Capture the cell that displays the provided text and extract its [X, Y] central coordinate. 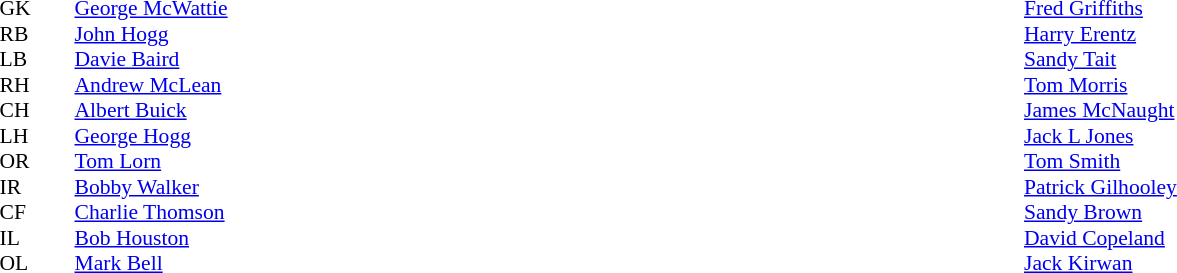
CH [19, 111]
RB [19, 34]
LB [19, 59]
IR [19, 187]
Harry Erentz [1100, 34]
James McNaught [1100, 111]
Tom Morris [1100, 85]
CF [19, 213]
Bob Houston [150, 238]
Charlie Thomson [150, 213]
IL [19, 238]
George Hogg [150, 136]
David Copeland [1100, 238]
Jack L Jones [1100, 136]
RH [19, 85]
Tom Smith [1100, 161]
LH [19, 136]
OR [19, 161]
Albert Buick [150, 111]
Tom Lorn [150, 161]
Andrew McLean [150, 85]
Sandy Tait [1100, 59]
Bobby Walker [150, 187]
Davie Baird [150, 59]
John Hogg [150, 34]
Patrick Gilhooley [1100, 187]
Sandy Brown [1100, 213]
